Return (X, Y) of the center of cell containing provided text 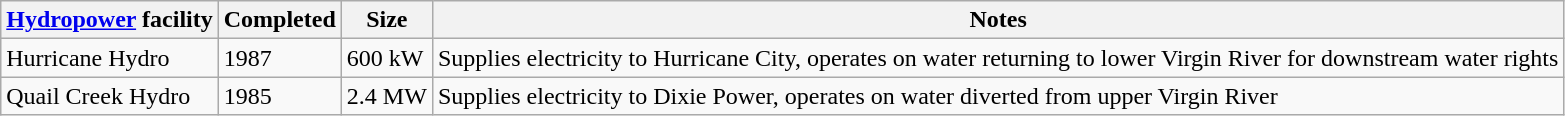
Quail Creek Hydro (110, 96)
Hydropower facility (110, 20)
Size (386, 20)
Supplies electricity to Dixie Power, operates on water diverted from upper Virgin River (998, 96)
Hurricane Hydro (110, 58)
1985 (280, 96)
Notes (998, 20)
2.4 MW (386, 96)
Supplies electricity to Hurricane City, operates on water returning to lower Virgin River for downstream water rights (998, 58)
Completed (280, 20)
600 kW (386, 58)
1987 (280, 58)
